Scan for the cell matching the given text and deliver its [x, y] coordinate at center. 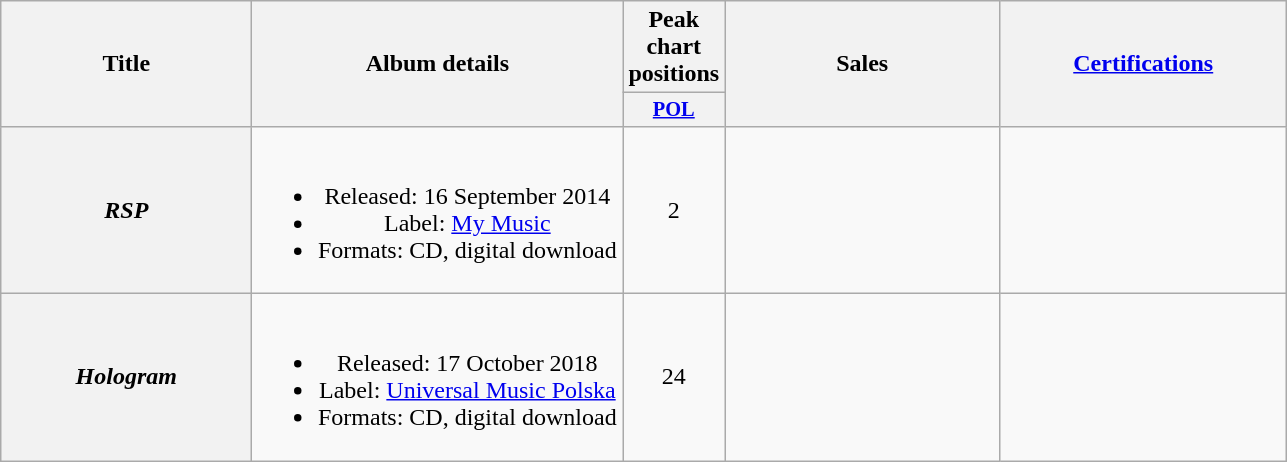
Peak chart positions [674, 47]
Sales [862, 64]
RSP [126, 210]
Hologram [126, 378]
POL [674, 110]
Released: 16 September 2014Label: My MusicFormats: CD, digital download [438, 210]
Released: 17 October 2018Label: Universal Music PolskaFormats: CD, digital download [438, 378]
24 [674, 378]
2 [674, 210]
Title [126, 64]
Album details [438, 64]
Certifications [1144, 64]
